Find where the given text appears and provide that cell's center as [X, Y] coordinate. 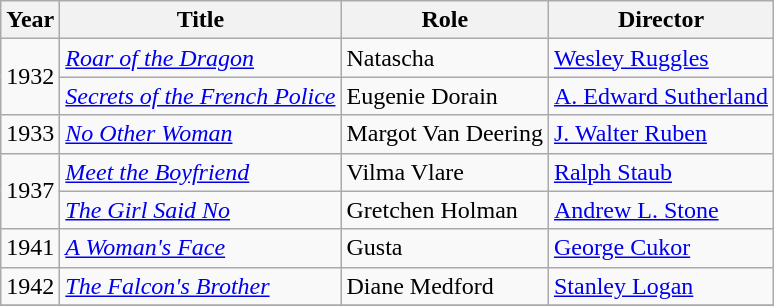
Title [200, 20]
1942 [30, 286]
J. Walter Ruben [660, 134]
1941 [30, 248]
No Other Woman [200, 134]
Meet the Boyfriend [200, 172]
Gretchen Holman [444, 210]
Wesley Ruggles [660, 58]
Stanley Logan [660, 286]
Director [660, 20]
Gusta [444, 248]
Margot Van Deering [444, 134]
A. Edward Sutherland [660, 96]
Vilma Vlare [444, 172]
Secrets of the French Police [200, 96]
Natascha [444, 58]
Roar of the Dragon [200, 58]
Role [444, 20]
George Cukor [660, 248]
The Girl Said No [200, 210]
Year [30, 20]
1932 [30, 77]
Ralph Staub [660, 172]
The Falcon's Brother [200, 286]
Diane Medford [444, 286]
1937 [30, 191]
1933 [30, 134]
Eugenie Dorain [444, 96]
A Woman's Face [200, 248]
Andrew L. Stone [660, 210]
